For the text-containing cell, return its midpoint in (X, Y) coordinate format. 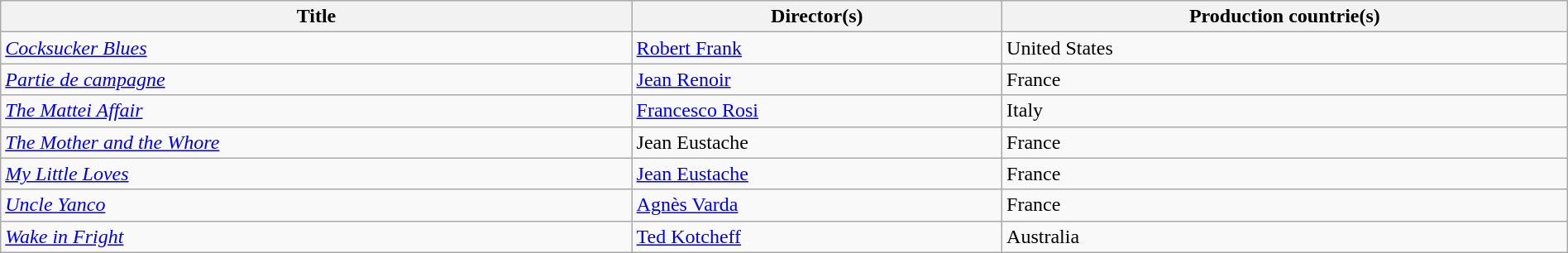
Director(s) (817, 17)
Robert Frank (817, 48)
Title (316, 17)
Partie de campagne (316, 79)
Italy (1285, 111)
Francesco Rosi (817, 111)
My Little Loves (316, 174)
Cocksucker Blues (316, 48)
United States (1285, 48)
Wake in Fright (316, 236)
Agnès Varda (817, 205)
Jean Renoir (817, 79)
Uncle Yanco (316, 205)
Ted Kotcheff (817, 236)
Australia (1285, 236)
The Mattei Affair (316, 111)
Production countrie(s) (1285, 17)
The Mother and the Whore (316, 142)
